Search for the cell housing the specified text and yield its [X, Y] center coordinate. 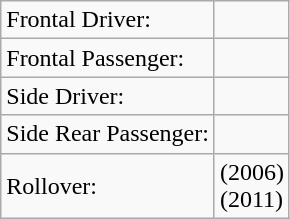
Frontal Passenger: [108, 58]
Rollover: [108, 186]
Side Rear Passenger: [108, 134]
Side Driver: [108, 96]
(2006) (2011) [252, 186]
Frontal Driver: [108, 20]
